Detect which cell encompasses the target text, then output its (x, y) center coordinate. 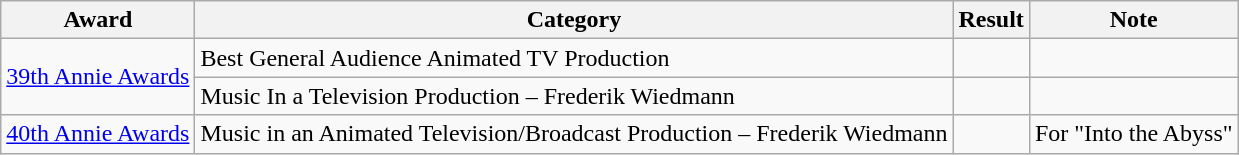
For "Into the Abyss" (1134, 134)
Note (1134, 20)
39th Annie Awards (98, 77)
Music In a Television Production – Frederik Wiedmann (574, 96)
Award (98, 20)
Best General Audience Animated TV Production (574, 58)
40th Annie Awards (98, 134)
Result (991, 20)
Category (574, 20)
Music in an Animated Television/Broadcast Production – Frederik Wiedmann (574, 134)
